From the cell containing the given text, extract its center point as (X, Y) coordinate. 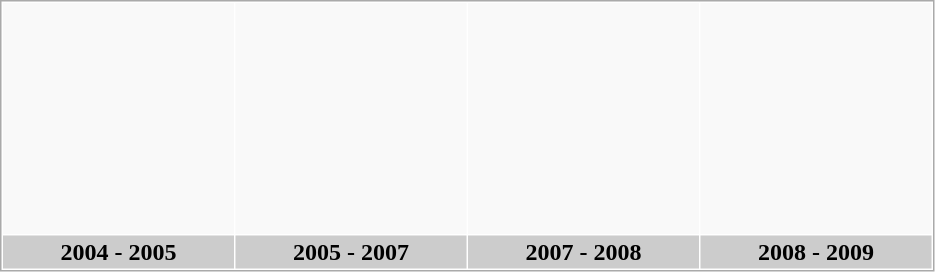
2008 - 2009 (816, 252)
2005 - 2007 (352, 252)
2004 - 2005 (118, 252)
2007 - 2008 (584, 252)
